Capture the cell that displays the provided text and extract its (X, Y) central coordinate. 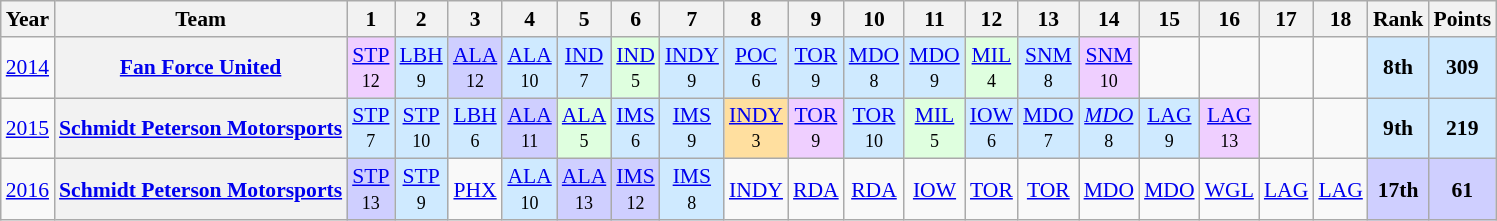
Fan Force United (200, 68)
10 (874, 19)
IOW6 (992, 128)
IND5 (636, 68)
18 (1340, 19)
IOW (934, 190)
16 (1230, 19)
14 (1110, 19)
SNM10 (1110, 68)
219 (1462, 128)
LBH6 (475, 128)
8th (1398, 68)
STP13 (370, 190)
11 (934, 19)
17 (1286, 19)
INDY9 (692, 68)
POC6 (756, 68)
STP9 (420, 190)
2015 (28, 128)
61 (1462, 190)
IMS8 (692, 190)
7 (692, 19)
MIL4 (992, 68)
PHX (475, 190)
1 (370, 19)
LAG13 (1230, 128)
Points (1462, 19)
STP10 (420, 128)
309 (1462, 68)
Team (200, 19)
ALA11 (529, 128)
STP12 (370, 68)
TOR10 (874, 128)
9th (1398, 128)
2014 (28, 68)
IMS6 (636, 128)
IND7 (584, 68)
2 (420, 19)
STP7 (370, 128)
ALA13 (584, 190)
IMS12 (636, 190)
INDY (756, 190)
3 (475, 19)
Year (28, 19)
2016 (28, 190)
LAG9 (1170, 128)
9 (816, 19)
ALA5 (584, 128)
4 (529, 19)
INDY3 (756, 128)
5 (584, 19)
SNM8 (1048, 68)
ALA12 (475, 68)
WGL (1230, 190)
MIL5 (934, 128)
LBH9 (420, 68)
MDO9 (934, 68)
15 (1170, 19)
8 (756, 19)
6 (636, 19)
Rank (1398, 19)
13 (1048, 19)
MDO7 (1048, 128)
12 (992, 19)
IMS9 (692, 128)
17th (1398, 190)
